Determine the [X, Y] coordinate at the center of the cell enclosing the given text.  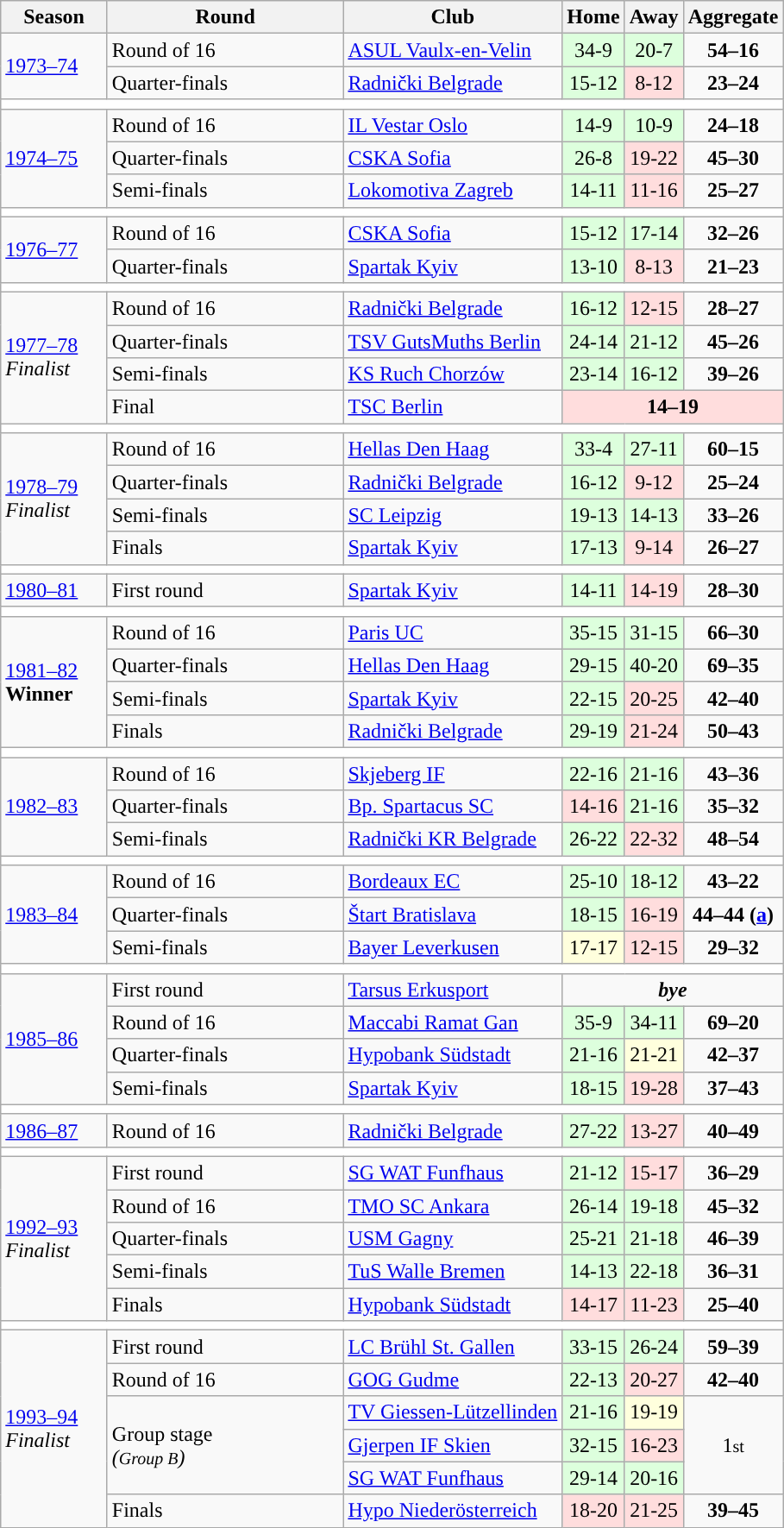
29–32 [733, 947]
46–39 [733, 1239]
44–44 (a) [733, 915]
21-18 [654, 1239]
1981–82 Winner [54, 682]
33-4 [593, 450]
33–26 [733, 515]
19-13 [593, 515]
35–32 [733, 807]
25–24 [733, 482]
27-11 [654, 450]
39–45 [733, 1511]
34-9 [593, 50]
40–49 [733, 1130]
24-14 [593, 341]
45–26 [733, 341]
23–24 [733, 83]
28–30 [733, 590]
ASUL Vaulx-en-Velin [453, 50]
1983–84 [54, 915]
22-32 [654, 839]
Away [654, 17]
21-25 [654, 1511]
18-12 [654, 882]
22-13 [593, 1380]
19-18 [654, 1205]
26-14 [593, 1205]
1980–81 [54, 590]
1973–74 [54, 66]
29-14 [593, 1478]
10-9 [654, 125]
1982–83 [54, 807]
17-17 [593, 947]
9-14 [654, 548]
40-20 [654, 665]
Club [453, 17]
59–39 [733, 1347]
Round [225, 17]
TuS Walle Bremen [453, 1272]
TSC Berlin [453, 407]
45–30 [733, 158]
39–26 [733, 374]
50–43 [733, 731]
9-12 [654, 482]
35-15 [593, 632]
25–27 [733, 191]
Lokomotiva Zagreb [453, 191]
1974–75 [54, 158]
1986–87 [54, 1130]
28–27 [733, 308]
TMO SC Ankara [453, 1205]
15-17 [654, 1173]
36–29 [733, 1173]
19-19 [654, 1412]
8-13 [654, 266]
16-19 [654, 915]
Bayer Leverkusen [453, 947]
1977–78 Finalist [54, 357]
26-8 [593, 158]
22-18 [654, 1272]
1978–79 Finalist [54, 499]
34-11 [654, 1022]
23-14 [593, 374]
Season [54, 17]
Final [225, 407]
Group stage(Group B) [225, 1445]
21-24 [654, 731]
1985–86 [54, 1039]
60–15 [733, 450]
KS Ruch Chorzów [453, 374]
32–26 [733, 233]
54–16 [733, 50]
TSV GutsMuths Berlin [453, 341]
29-19 [593, 731]
35-9 [593, 1022]
33-15 [593, 1347]
14-19 [654, 590]
43–22 [733, 882]
1993–94 Finalist [54, 1429]
18-20 [593, 1511]
25-10 [593, 882]
26–27 [733, 548]
Tarsus Erkusport [453, 990]
20-25 [654, 698]
Maccabi Ramat Gan [453, 1022]
36–31 [733, 1272]
14–19 [673, 407]
1992–93 Finalist [54, 1238]
16-23 [654, 1445]
13-27 [654, 1130]
25-21 [593, 1239]
Hypo Niederösterreich [453, 1511]
17-13 [593, 548]
13-10 [593, 266]
Home [593, 17]
66–30 [733, 632]
17-14 [654, 233]
32-15 [593, 1445]
37–43 [733, 1088]
69–35 [733, 665]
TV Giessen-Lützellinden [453, 1412]
25–40 [733, 1305]
19-22 [654, 158]
42–37 [733, 1055]
69–20 [733, 1022]
29-15 [593, 665]
19-28 [654, 1088]
1st [733, 1445]
22-15 [593, 698]
14-17 [593, 1305]
48–54 [733, 839]
45–32 [733, 1205]
21–23 [733, 266]
USM Gagny [453, 1239]
Skjeberg IF [453, 774]
22-16 [593, 774]
21-21 [654, 1055]
14-16 [593, 807]
Gjerpen IF Skien [453, 1445]
bye [673, 990]
31-15 [654, 632]
Radnički KR Belgrade [453, 839]
20-27 [654, 1380]
Bordeaux EC [453, 882]
20-7 [654, 50]
SC Leipzig [453, 515]
GOG Gudme [453, 1380]
26-22 [593, 839]
24–18 [733, 125]
20-16 [654, 1478]
43–36 [733, 774]
Bp. Spartacus SC [453, 807]
Paris UC [453, 632]
27-22 [593, 1130]
Aggregate [733, 17]
11-23 [654, 1305]
IL Vestar Oslo [453, 125]
Štart Bratislava [453, 915]
11-16 [654, 191]
1976–77 [54, 249]
26-24 [654, 1347]
8-12 [654, 83]
14-9 [593, 125]
LC Brühl St. Gallen [453, 1347]
